Extract the (x, y) coordinate from the center of the cell holding the provided text.  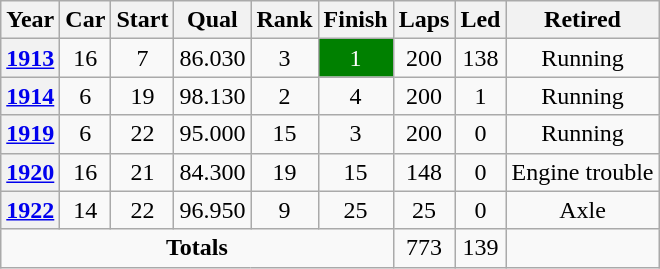
138 (480, 58)
Start (142, 20)
Qual (212, 20)
Rank (284, 20)
14 (86, 210)
95.000 (212, 134)
9 (284, 210)
773 (424, 248)
1922 (30, 210)
1914 (30, 96)
Engine trouble (582, 172)
1913 (30, 58)
Led (480, 20)
7 (142, 58)
84.300 (212, 172)
98.130 (212, 96)
96.950 (212, 210)
Laps (424, 20)
1920 (30, 172)
Axle (582, 210)
Car (86, 20)
Totals (197, 248)
Year (30, 20)
Retired (582, 20)
Finish (356, 20)
2 (284, 96)
139 (480, 248)
148 (424, 172)
86.030 (212, 58)
4 (356, 96)
1919 (30, 134)
21 (142, 172)
